Search for the cell housing the specified text and yield its (x, y) center coordinate. 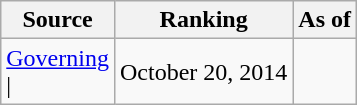
Ranking (203, 20)
As of (325, 20)
Source (58, 20)
October 20, 2014 (203, 72)
Governing| (58, 72)
